Return (x, y) of the center of cell containing provided text 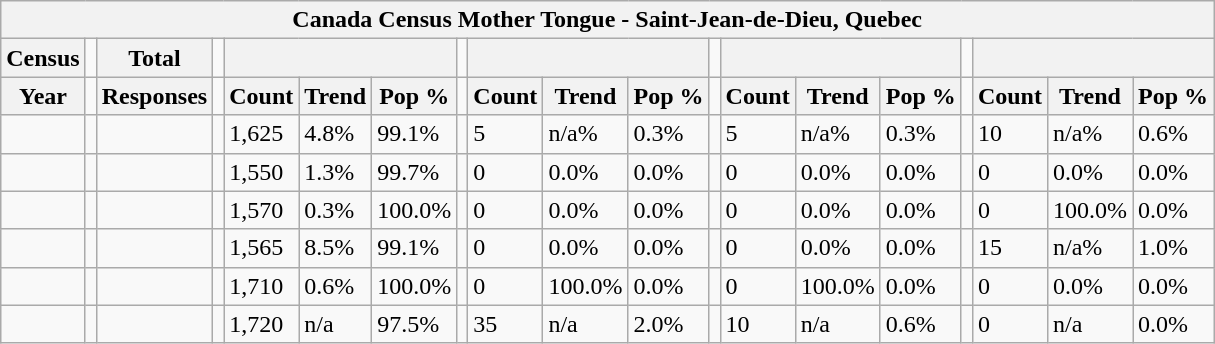
1,550 (262, 172)
Total (154, 58)
1,625 (262, 134)
4.8% (336, 134)
1.3% (336, 172)
8.5% (336, 248)
35 (506, 324)
1,570 (262, 210)
1,710 (262, 286)
1,565 (262, 248)
1.0% (1172, 248)
15 (1010, 248)
Responses (154, 96)
1,720 (262, 324)
Canada Census Mother Tongue - Saint-Jean-de-Dieu, Quebec (608, 20)
Census (43, 58)
99.7% (414, 172)
2.0% (668, 324)
97.5% (414, 324)
Year (43, 96)
